Find where the given text appears and provide that cell's center as (X, Y) coordinate. 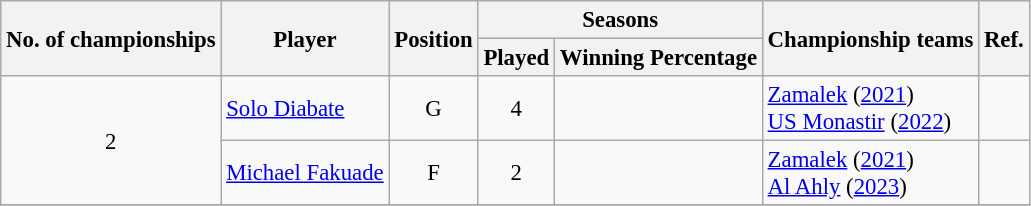
Solo Diabate (305, 108)
Michael Fakuade (305, 174)
Seasons (620, 20)
Zamalek (2021)Al Ahly (2023) (870, 174)
No. of championships (111, 38)
4 (516, 108)
Player (305, 38)
Zamalek (2021)US Monastir (2022) (870, 108)
Championship teams (870, 38)
F (434, 174)
Played (516, 58)
Ref. (1004, 38)
Winning Percentage (658, 58)
G (434, 108)
Position (434, 38)
